Capture the cell that displays the provided text and extract its (x, y) central coordinate. 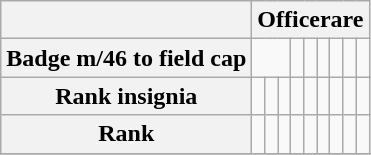
Rank insignia (126, 96)
Officerare (310, 20)
Rank (126, 134)
Badge m/46 to field cap (126, 58)
